Locate the cell with the specified text and output its [x, y] center coordinate. 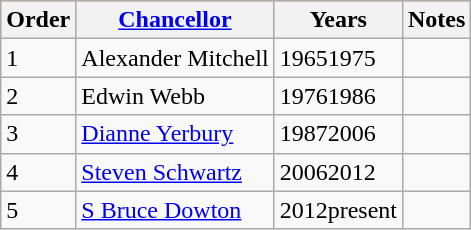
Years [338, 20]
5 [38, 210]
Dianne Yerbury [175, 134]
Order [38, 20]
19761986 [338, 96]
2012present [338, 210]
19872006 [338, 134]
20062012 [338, 172]
Alexander Mitchell [175, 58]
2 [38, 96]
Chancellor [175, 20]
Edwin Webb [175, 96]
Steven Schwartz [175, 172]
3 [38, 134]
4 [38, 172]
S Bruce Dowton [175, 210]
19651975 [338, 58]
1 [38, 58]
Notes [436, 20]
